Provide the (x, y) coordinate of the cell's center where the given text is located.  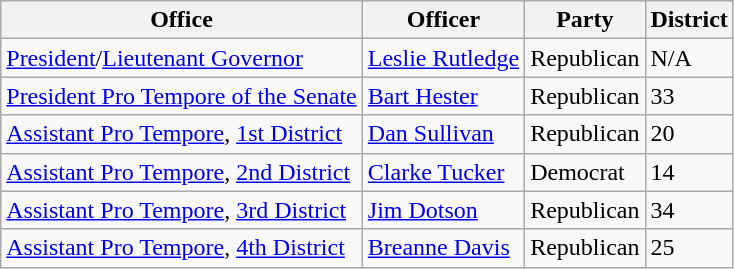
34 (689, 210)
Jim Dotson (443, 210)
Democrat (585, 172)
20 (689, 134)
33 (689, 96)
Dan Sullivan (443, 134)
Bart Hester (443, 96)
Assistant Pro Tempore, 2nd District (182, 172)
Office (182, 20)
District (689, 20)
Assistant Pro Tempore, 1st District (182, 134)
14 (689, 172)
Assistant Pro Tempore, 4th District (182, 248)
President Pro Tempore of the Senate (182, 96)
Party (585, 20)
Leslie Rutledge (443, 58)
President/Lieutenant Governor (182, 58)
25 (689, 248)
N/A (689, 58)
Assistant Pro Tempore, 3rd District (182, 210)
Breanne Davis (443, 248)
Officer (443, 20)
Clarke Tucker (443, 172)
